Output the (X, Y) coordinate of the center of the cell containing the given text.  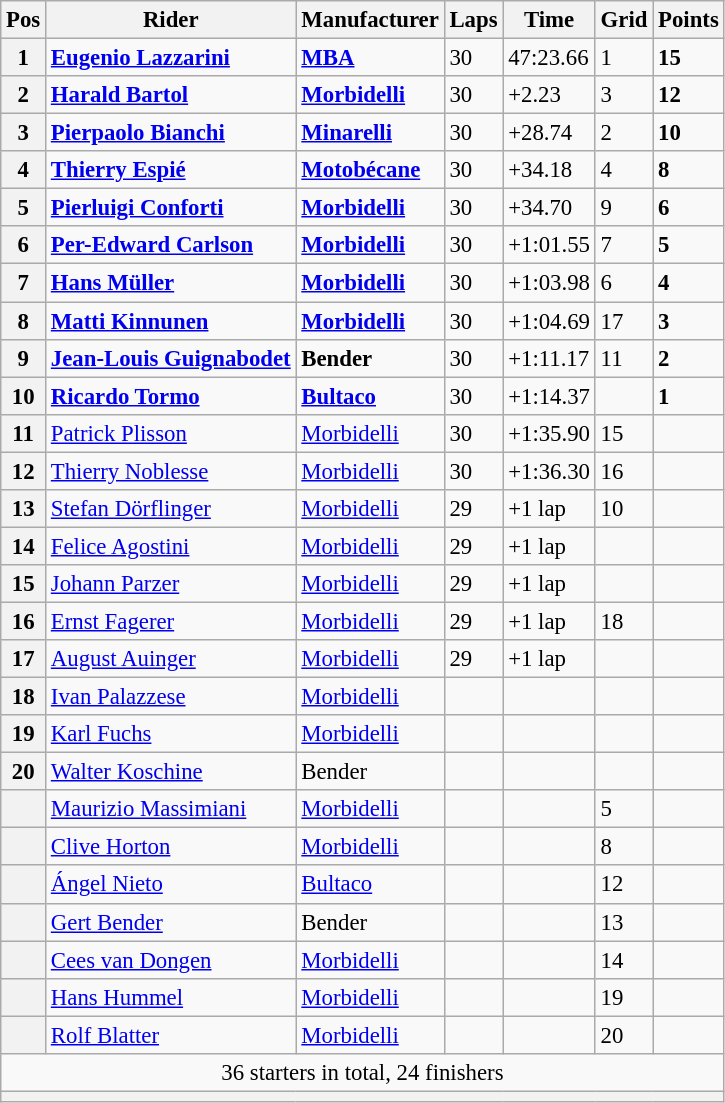
Laps (474, 20)
+1:14.37 (549, 396)
Time (549, 20)
Thierry Noblesse (171, 471)
+1:03.98 (549, 283)
Ángel Nieto (171, 885)
Clive Horton (171, 847)
Ricardo Tormo (171, 396)
Grid (624, 20)
Ivan Palazzese (171, 697)
+1:35.90 (549, 433)
Points (688, 20)
Rolf Blatter (171, 1035)
36 starters in total, 24 finishers (362, 1073)
Pos (24, 20)
Walter Koschine (171, 772)
Patrick Plisson (171, 433)
Eugenio Lazzarini (171, 58)
Per-Edward Carlson (171, 245)
Ernst Fagerer (171, 621)
+2.23 (549, 95)
August Auinger (171, 659)
Gert Bender (171, 922)
+1:36.30 (549, 471)
Rider (171, 20)
Hans Müller (171, 283)
Felice Agostini (171, 546)
Jean-Louis Guignabodet (171, 358)
47:23.66 (549, 58)
Karl Fuchs (171, 734)
Maurizio Massimiani (171, 809)
+34.18 (549, 170)
+1:04.69 (549, 321)
Harald Bartol (171, 95)
+1:11.17 (549, 358)
Thierry Espié (171, 170)
Pierluigi Conforti (171, 208)
+28.74 (549, 133)
Hans Hummel (171, 997)
Cees van Dongen (171, 960)
Motobécane (370, 170)
+34.70 (549, 208)
+1:01.55 (549, 245)
Manufacturer (370, 20)
Pierpaolo Bianchi (171, 133)
MBA (370, 58)
Minarelli (370, 133)
Stefan Dörflinger (171, 509)
Matti Kinnunen (171, 321)
Johann Parzer (171, 584)
